Identify which cell holds the provided text, then report its (x, y) central coordinate. 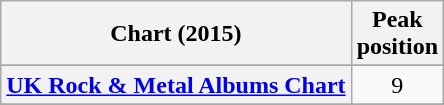
UK Rock & Metal Albums Chart (176, 85)
9 (397, 85)
Chart (2015) (176, 34)
Peakposition (397, 34)
